Capture the cell that displays the provided text and extract its (X, Y) central coordinate. 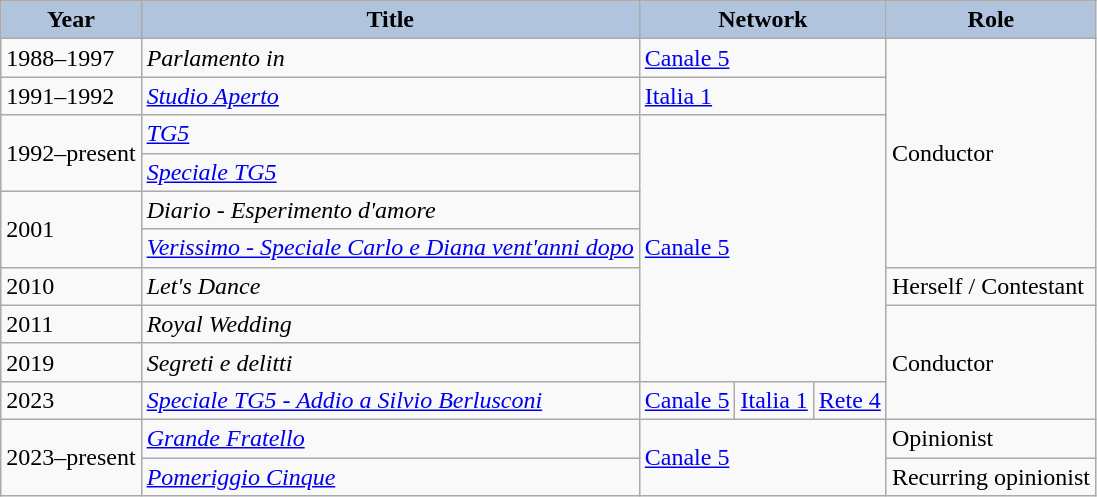
Opinionist (990, 438)
Network (762, 20)
Pomeriggio Cinque (390, 477)
Diario - Esperimento d'amore (390, 210)
Segreti e delitti (390, 362)
Studio Aperto (390, 96)
Year (71, 20)
Parlamento in (390, 58)
2010 (71, 286)
2023–present (71, 457)
Speciale TG5 (390, 172)
1991–1992 (71, 96)
Let's Dance (390, 286)
Grande Fratello (390, 438)
Rete 4 (850, 400)
Herself / Contestant (990, 286)
2001 (71, 229)
1988–1997 (71, 58)
2019 (71, 362)
1992–present (71, 153)
TG5 (390, 134)
2023 (71, 400)
Verissimo - Speciale Carlo e Diana vent'anni dopo (390, 248)
Title (390, 20)
Recurring opinionist (990, 477)
Royal Wedding (390, 324)
Speciale TG5 - Addio a Silvio Berlusconi (390, 400)
2011 (71, 324)
Role (990, 20)
